Pinpoint the cell where the given text exists, returning its (x, y) midpoint coordinate. 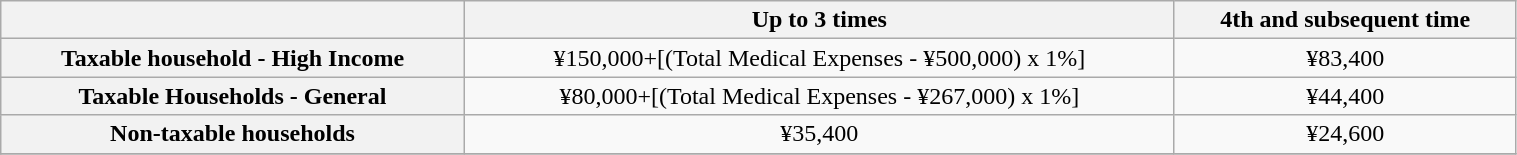
Up to 3 times (819, 20)
4th and subsequent time (1345, 20)
Non-taxable households (232, 134)
¥35,400 (819, 134)
¥24,600 (1345, 134)
¥83,400 (1345, 58)
¥150,000+[(Total Medical Expenses - ¥500,000) x 1%] (819, 58)
Taxable household - High Income (232, 58)
Taxable Households - General (232, 96)
¥44,400 (1345, 96)
¥80,000+[(Total Medical Expenses - ¥267,000) x 1%] (819, 96)
